Locate the cell with the specified text and output its (X, Y) center coordinate. 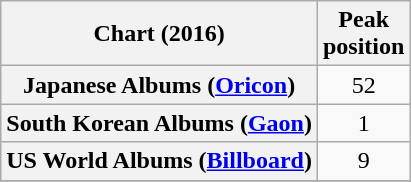
Japanese Albums (Oricon) (160, 85)
Peakposition (363, 34)
Chart (2016) (160, 34)
52 (363, 85)
US World Albums (Billboard) (160, 161)
9 (363, 161)
1 (363, 123)
South Korean Albums (Gaon) (160, 123)
